From the cell containing the given text, extract its center point as [x, y] coordinate. 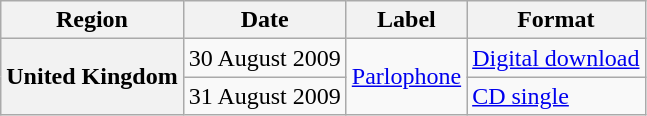
Digital download [556, 58]
Label [406, 20]
Region [92, 20]
CD single [556, 96]
Parlophone [406, 77]
31 August 2009 [264, 96]
Format [556, 20]
30 August 2009 [264, 58]
Date [264, 20]
United Kingdom [92, 77]
